Locate the cell with the specified text and output its [x, y] center coordinate. 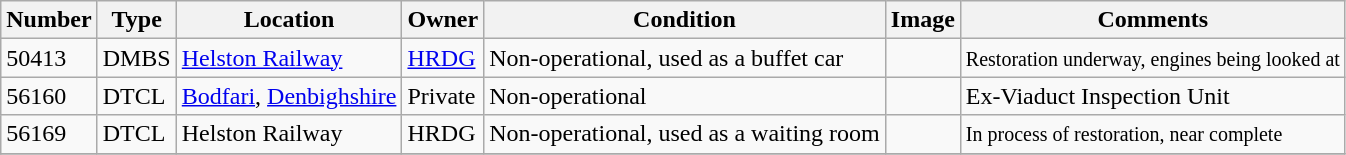
Ex-Viaduct Inspection Unit [1152, 96]
Private [443, 96]
Restoration underway, engines being looked at [1152, 58]
DMBS [136, 58]
In process of restoration, near complete [1152, 134]
56160 [49, 96]
56169 [49, 134]
Image [922, 20]
Condition [685, 20]
Bodfari, Denbighshire [289, 96]
Location [289, 20]
Non-operational, used as a buffet car [685, 58]
Number [49, 20]
Comments [1152, 20]
Non-operational, used as a waiting room [685, 134]
Owner [443, 20]
50413 [49, 58]
Non-operational [685, 96]
Type [136, 20]
